Capture the cell that displays the provided text and extract its (X, Y) central coordinate. 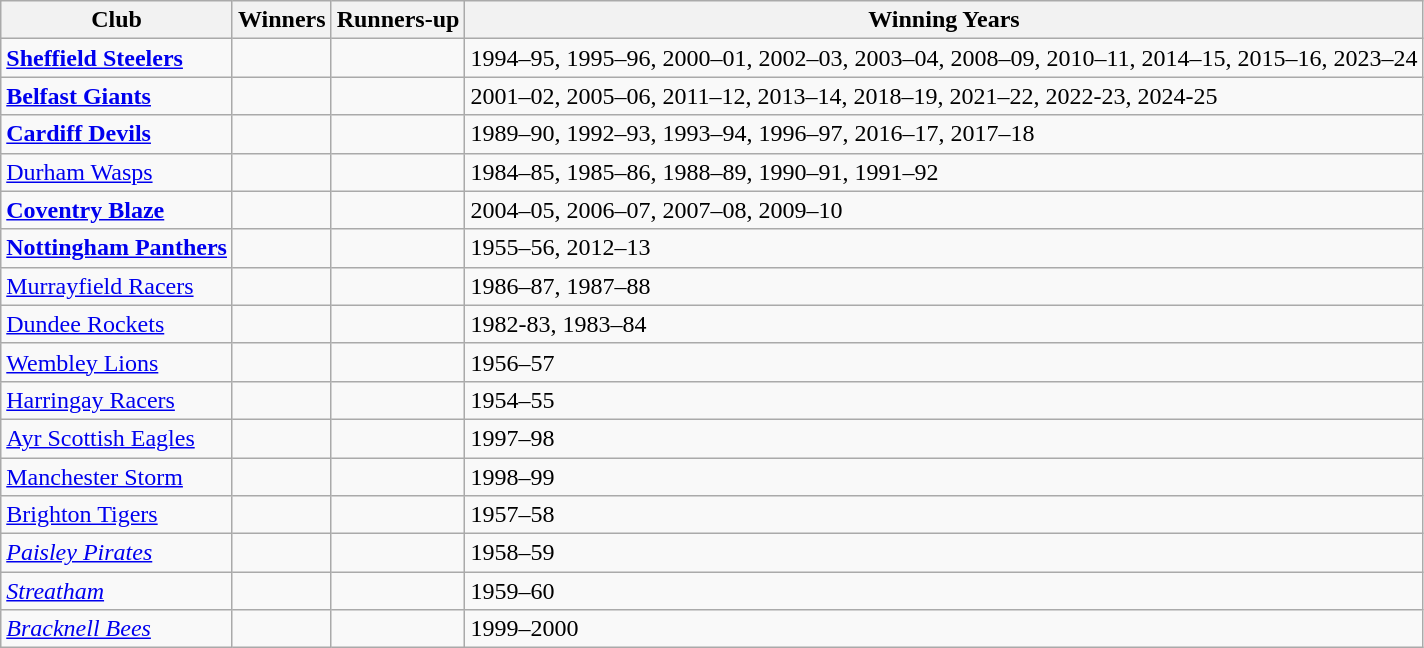
Nottingham Panthers (117, 248)
Manchester Storm (117, 477)
1958–59 (944, 553)
Belfast Giants (117, 96)
Ayr Scottish Eagles (117, 438)
2001–02, 2005–06, 2011–12, 2013–14, 2018–19, 2021–22, 2022-23, 2024-25 (944, 96)
2004–05, 2006–07, 2007–08, 2009–10 (944, 210)
1986–87, 1987–88 (944, 286)
1982-83, 1983–84 (944, 324)
Winners (282, 20)
Coventry Blaze (117, 210)
Cardiff Devils (117, 134)
Brighton Tigers (117, 515)
1984–85, 1985–86, 1988–89, 1990–91, 1991–92 (944, 172)
Wembley Lions (117, 362)
1999–2000 (944, 629)
Bracknell Bees (117, 629)
Runners-up (398, 20)
Murrayfield Racers (117, 286)
1955–56, 2012–13 (944, 248)
1954–55 (944, 400)
Streatham (117, 591)
1994–95, 1995–96, 2000–01, 2002–03, 2003–04, 2008–09, 2010–11, 2014–15, 2015–16, 2023–24 (944, 58)
Durham Wasps (117, 172)
Club (117, 20)
Winning Years (944, 20)
1989–90, 1992–93, 1993–94, 1996–97, 2016–17, 2017–18 (944, 134)
Harringay Racers (117, 400)
Dundee Rockets (117, 324)
Sheffield Steelers (117, 58)
1998–99 (944, 477)
1959–60 (944, 591)
Paisley Pirates (117, 553)
1956–57 (944, 362)
1997–98 (944, 438)
1957–58 (944, 515)
